Scan for the cell matching the given text and deliver its [x, y] coordinate at center. 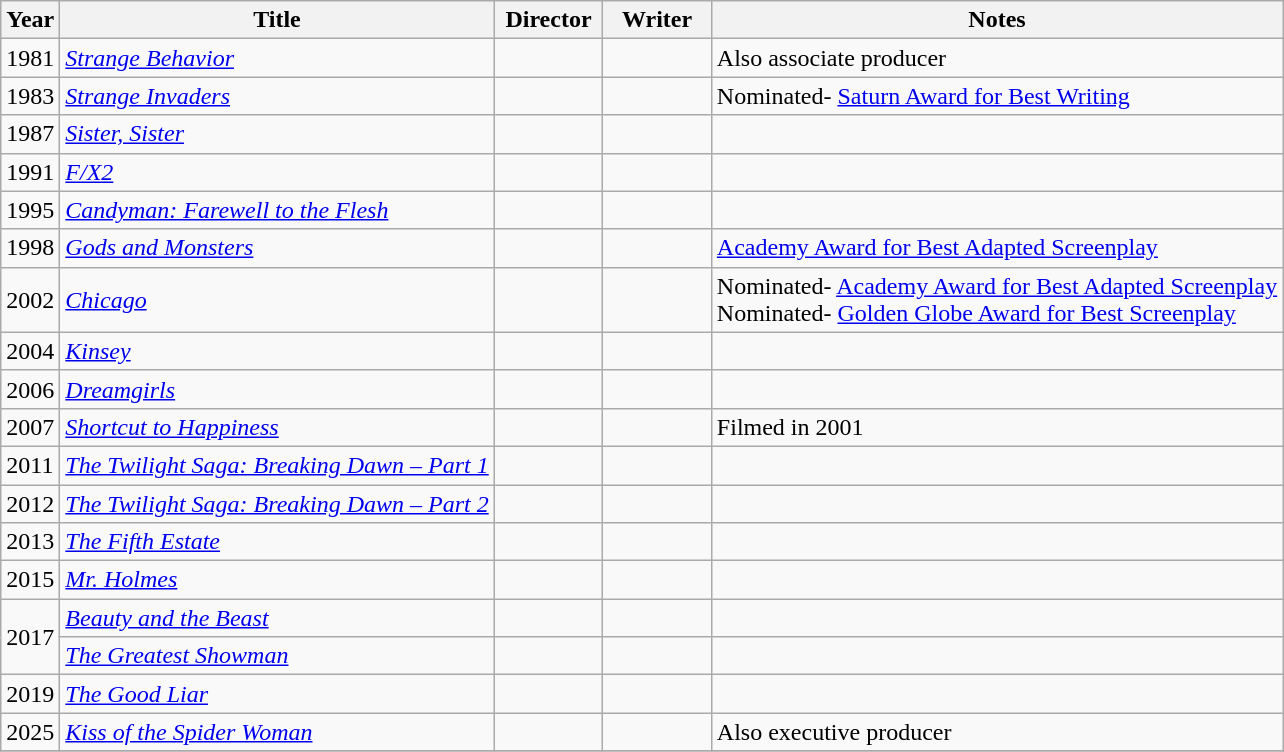
Gods and Monsters [277, 248]
Kiss of the Spider Woman [277, 732]
2012 [30, 503]
Mr. Holmes [277, 580]
The Good Liar [277, 694]
Candyman: Farewell to the Flesh [277, 210]
Chicago [277, 300]
The Greatest Showman [277, 656]
Strange Behavior [277, 58]
Beauty and the Beast [277, 618]
F/X2 [277, 172]
Kinsey [277, 351]
Dreamgirls [277, 389]
Shortcut to Happiness [277, 427]
2025 [30, 732]
Also executive producer [996, 732]
The Twilight Saga: Breaking Dawn – Part 1 [277, 465]
1995 [30, 210]
2019 [30, 694]
2011 [30, 465]
The Twilight Saga: Breaking Dawn – Part 2 [277, 503]
2007 [30, 427]
Writer [658, 20]
Strange Invaders [277, 96]
Year [30, 20]
2002 [30, 300]
Nominated- Saturn Award for Best Writing [996, 96]
Notes [996, 20]
1983 [30, 96]
2013 [30, 542]
2015 [30, 580]
Filmed in 2001 [996, 427]
Also associate producer [996, 58]
1981 [30, 58]
1998 [30, 248]
2017 [30, 637]
1991 [30, 172]
Director [548, 20]
2006 [30, 389]
Title [277, 20]
1987 [30, 134]
Academy Award for Best Adapted Screenplay [996, 248]
2004 [30, 351]
Sister, Sister [277, 134]
The Fifth Estate [277, 542]
Nominated- Academy Award for Best Adapted ScreenplayNominated- Golden Globe Award for Best Screenplay [996, 300]
